Provide the (X, Y) coordinate of the cell's center where the given text is located.  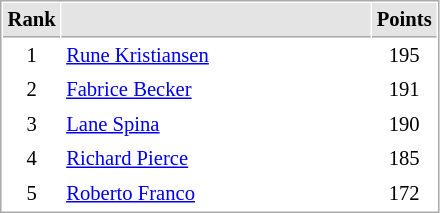
Richard Pierce (216, 158)
Roberto Franco (216, 194)
190 (404, 124)
2 (32, 90)
Rank (32, 20)
191 (404, 90)
Lane Spina (216, 124)
Points (404, 20)
195 (404, 56)
5 (32, 194)
3 (32, 124)
4 (32, 158)
172 (404, 194)
Fabrice Becker (216, 90)
Rune Kristiansen (216, 56)
185 (404, 158)
1 (32, 56)
